Identify which cell holds the provided text, then report its [x, y] central coordinate. 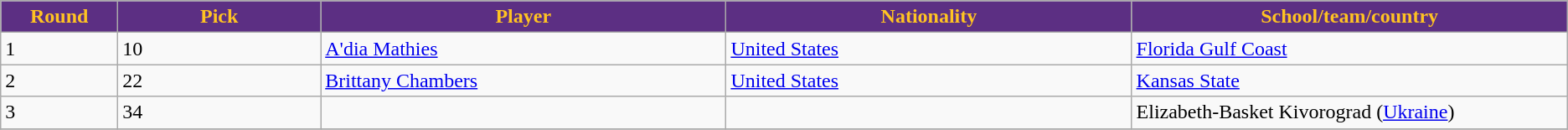
10 [219, 49]
Pick [219, 17]
3 [59, 112]
Nationality [929, 17]
Florida Gulf Coast [1349, 49]
2 [59, 81]
1 [59, 49]
Brittany Chambers [524, 81]
Elizabeth-Basket Kivorograd (Ukraine) [1349, 112]
Round [59, 17]
A'dia Mathies [524, 49]
34 [219, 112]
Kansas State [1349, 81]
Player [524, 17]
22 [219, 81]
School/team/country [1349, 17]
